Detect which cell encompasses the target text, then output its (x, y) center coordinate. 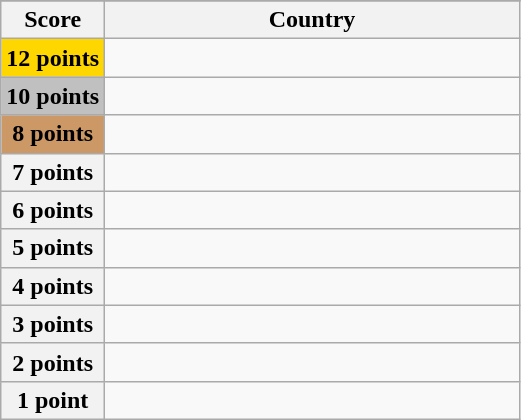
12 points (53, 58)
10 points (53, 96)
Score (53, 20)
8 points (53, 134)
5 points (53, 248)
7 points (53, 172)
6 points (53, 210)
4 points (53, 286)
Country (312, 20)
3 points (53, 324)
2 points (53, 362)
1 point (53, 400)
